Output the (x, y) coordinate of the center of the cell containing the given text.  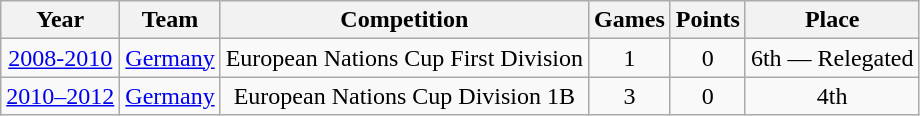
3 (630, 96)
Competition (404, 20)
European Nations Cup Division 1B (404, 96)
Points (708, 20)
Year (60, 20)
Team (170, 20)
1 (630, 58)
Games (630, 20)
2010–2012 (60, 96)
6th — Relegated (832, 58)
4th (832, 96)
2008-2010 (60, 58)
European Nations Cup First Division (404, 58)
Place (832, 20)
